Determine the (X, Y) coordinate at the center of the cell enclosing the given text.  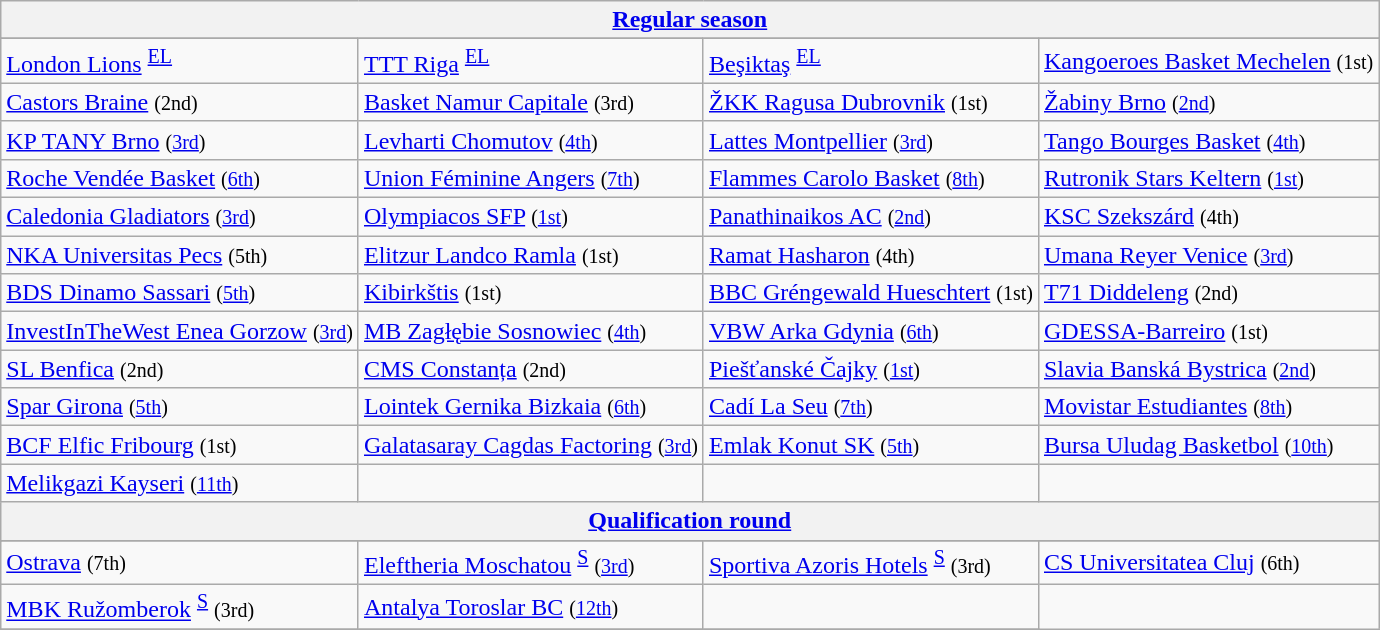
Elitzur Landco Ramla (1st) (530, 255)
NKA Universitas Pecs (5th) (180, 255)
Bursa Uludag Basketbol (10th) (1208, 445)
Panathinaikos AC (2nd) (870, 217)
CMS Constanța (2nd) (530, 369)
Union Féminine Angers (7th) (530, 178)
Caledonia Gladiators (3rd) (180, 217)
Kibirkštis (1st) (530, 293)
Flammes Carolo Basket (8th) (870, 178)
SL Benfica (2nd) (180, 369)
Ostrava (7th) (180, 562)
BBC Gréngewald Hueschtert (1st) (870, 293)
Qualification round (690, 521)
InvestInTheWest Enea Gorzow (3rd) (180, 331)
Galatasaray Cagdas Factoring (3rd) (530, 445)
Melikgazi Kayseri (11th) (180, 483)
MB Zagłębie Sosnowiec (4th) (530, 331)
TTT Riga EL (530, 62)
Basket Namur Capitale (3rd) (530, 102)
Regular season (690, 20)
Žabiny Brno (2nd) (1208, 102)
BCF Elfic Fribourg (1st) (180, 445)
Antalya Toroslar BC (12th) (530, 608)
Slavia Banská Bystrica (2nd) (1208, 369)
KSC Szekszárd (4th) (1208, 217)
Emlak Konut SK (5th) (870, 445)
Beşiktaş EL (870, 62)
Movistar Estudiantes (8th) (1208, 407)
Sportiva Azoris Hotels S (3rd) (870, 562)
ŽKK Ragusa Dubrovnik (1st) (870, 102)
Cadí La Seu (7th) (870, 407)
London Lions EL (180, 62)
Lointek Gernika Bizkaia (6th) (530, 407)
T71 Diddeleng (2nd) (1208, 293)
Castors Braine (2nd) (180, 102)
VBW Arka Gdynia (6th) (870, 331)
Levharti Chomutov (4th) (530, 140)
GDESSA-Barreiro (1st) (1208, 331)
Piešťanské Čajky (1st) (870, 369)
KP TANY Brno (3rd) (180, 140)
Olympiacos SFP (1st) (530, 217)
Tango Bourges Basket (4th) (1208, 140)
CS Universitatea Cluj (6th) (1208, 562)
Umana Reyer Venice (3rd) (1208, 255)
Kangoeroes Basket Mechelen (1st) (1208, 62)
Lattes Montpellier (3rd) (870, 140)
Spar Girona (5th) (180, 407)
Ramat Hasharon (4th) (870, 255)
BDS Dinamo Sassari (5th) (180, 293)
MBK Ružomberok S (3rd) (180, 608)
Roche Vendée Basket (6th) (180, 178)
Eleftheria Moschatou S (3rd) (530, 562)
Rutronik Stars Keltern (1st) (1208, 178)
